Extract the (X, Y) coordinate from the center of the cell holding the provided text.  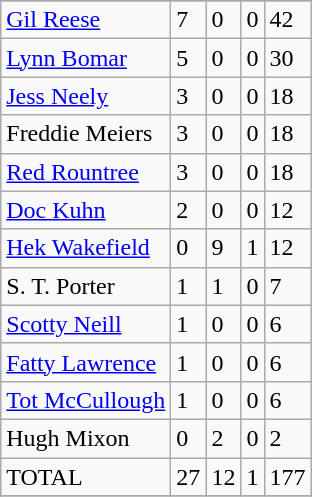
Hugh Mixon (86, 438)
Jess Neely (86, 96)
Gil Reese (86, 20)
9 (224, 248)
Fatty Lawrence (86, 362)
Lynn Bomar (86, 58)
TOTAL (86, 477)
27 (188, 477)
42 (288, 20)
177 (288, 477)
Red Rountree (86, 172)
Tot McCullough (86, 400)
Doc Kuhn (86, 210)
S. T. Porter (86, 286)
Hek Wakefield (86, 248)
Scotty Neill (86, 324)
30 (288, 58)
5 (188, 58)
Freddie Meiers (86, 134)
